Locate the cell with the specified text and output its [x, y] center coordinate. 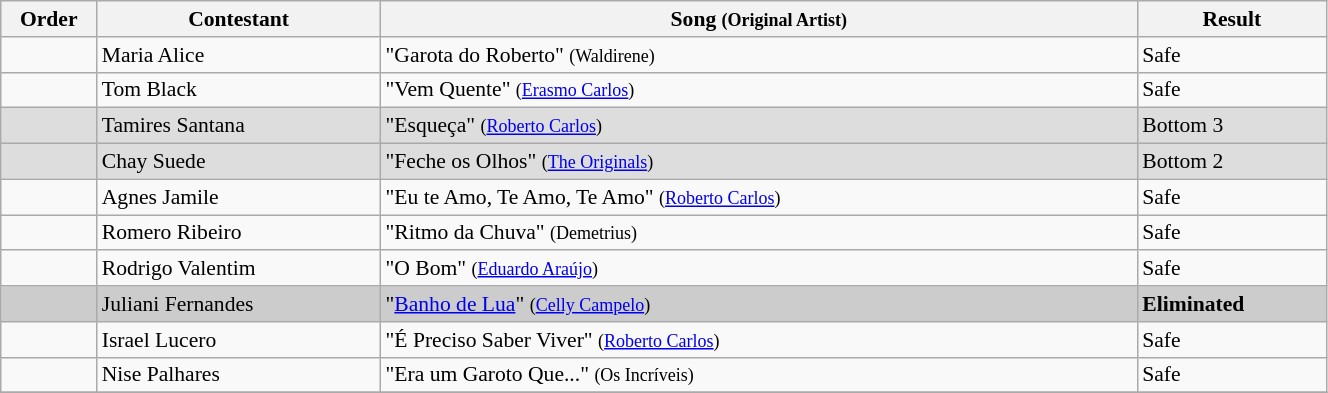
Result [1232, 19]
"Era um Garoto Que..." (Os Incríveis) [758, 375]
"Ritmo da Chuva" (Demetrius) [758, 233]
"Banho de Lua" (Celly Campelo) [758, 304]
Romero Ribeiro [239, 233]
Song (Original Artist) [758, 19]
Juliani Fernandes [239, 304]
Bottom 2 [1232, 162]
Eliminated [1232, 304]
Bottom 3 [1232, 126]
Tom Black [239, 90]
"É Preciso Saber Viver" (Roberto Carlos) [758, 340]
Order [49, 19]
Agnes Jamile [239, 197]
Nise Palhares [239, 375]
Maria Alice [239, 55]
"Vem Quente" (Erasmo Carlos) [758, 90]
Rodrigo Valentim [239, 269]
"Esqueça" (Roberto Carlos) [758, 126]
Tamires Santana [239, 126]
"Garota do Roberto" (Waldirene) [758, 55]
"Eu te Amo, Te Amo, Te Amo" (Roberto Carlos) [758, 197]
Chay Suede [239, 162]
"Feche os Olhos" (The Originals) [758, 162]
Israel Lucero [239, 340]
Contestant [239, 19]
"O Bom" (Eduardo Araújo) [758, 269]
